Identify which cell holds the provided text, then report its (x, y) central coordinate. 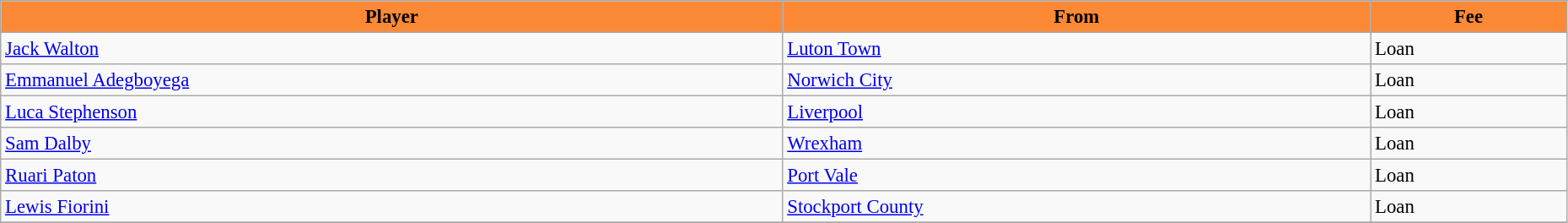
Wrexham (1076, 144)
Luca Stephenson (391, 112)
Ruari Paton (391, 176)
Sam Dalby (391, 144)
Jack Walton (391, 49)
From (1076, 17)
Liverpool (1076, 112)
Port Vale (1076, 176)
Player (391, 17)
Emmanuel Adegboyega (391, 80)
Lewis Fiorini (391, 207)
Luton Town (1076, 49)
Stockport County (1076, 207)
Fee (1469, 17)
Norwich City (1076, 80)
